Extract the (x, y) coordinate from the center of the cell holding the provided text.  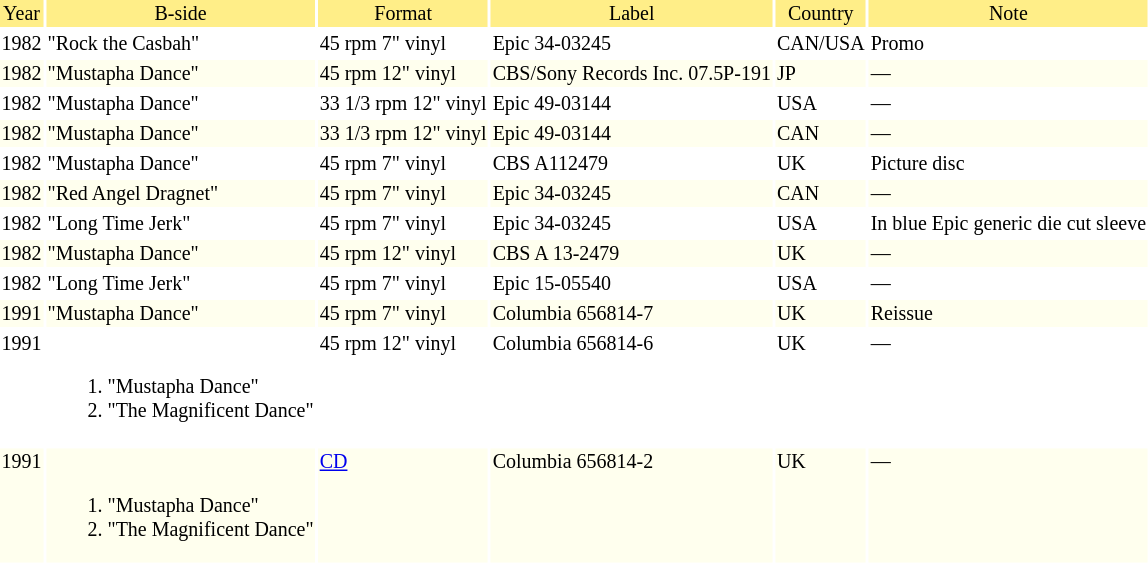
Picture disc (1008, 164)
Label (632, 14)
In blue Epic generic die cut sleeve (1008, 224)
"Rock the Casbah" (180, 44)
CBS A112479 (632, 164)
JP (820, 74)
Year (22, 14)
Country (820, 14)
Promo (1008, 44)
Reissue (1008, 314)
B-side (180, 14)
CAN/USA (820, 44)
Format (403, 14)
CD (403, 506)
Epic 15-05540 (632, 284)
Note (1008, 14)
Columbia 656814-6 (632, 388)
Columbia 656814-2 (632, 506)
"Red Angel Dragnet" (180, 194)
Columbia 656814-7 (632, 314)
CBS/Sony Records Inc. 07.5P-191 (632, 74)
CBS A 13-2479 (632, 254)
